Pinpoint the cell where the given text exists, returning its [x, y] midpoint coordinate. 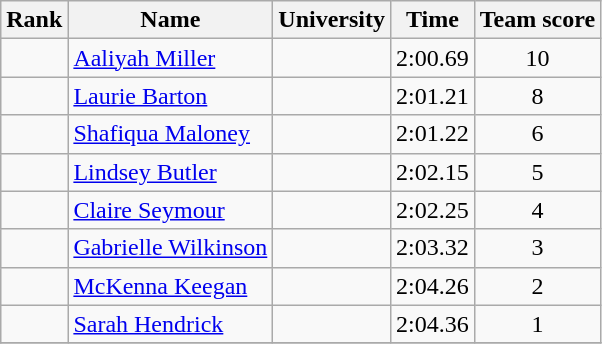
Sarah Hendrick [170, 324]
6 [537, 134]
2:04.36 [433, 324]
Shafiqua Maloney [170, 134]
Team score [537, 20]
Claire Seymour [170, 210]
Time [433, 20]
2:02.15 [433, 172]
8 [537, 96]
2:01.22 [433, 134]
Name [170, 20]
Lindsey Butler [170, 172]
2:01.21 [433, 96]
Rank [34, 20]
University [332, 20]
2:00.69 [433, 58]
Gabrielle Wilkinson [170, 248]
5 [537, 172]
10 [537, 58]
1 [537, 324]
3 [537, 248]
Aaliyah Miller [170, 58]
2:03.32 [433, 248]
4 [537, 210]
2 [537, 286]
Laurie Barton [170, 96]
McKenna Keegan [170, 286]
2:02.25 [433, 210]
2:04.26 [433, 286]
